Identify which cell holds the provided text, then report its (X, Y) central coordinate. 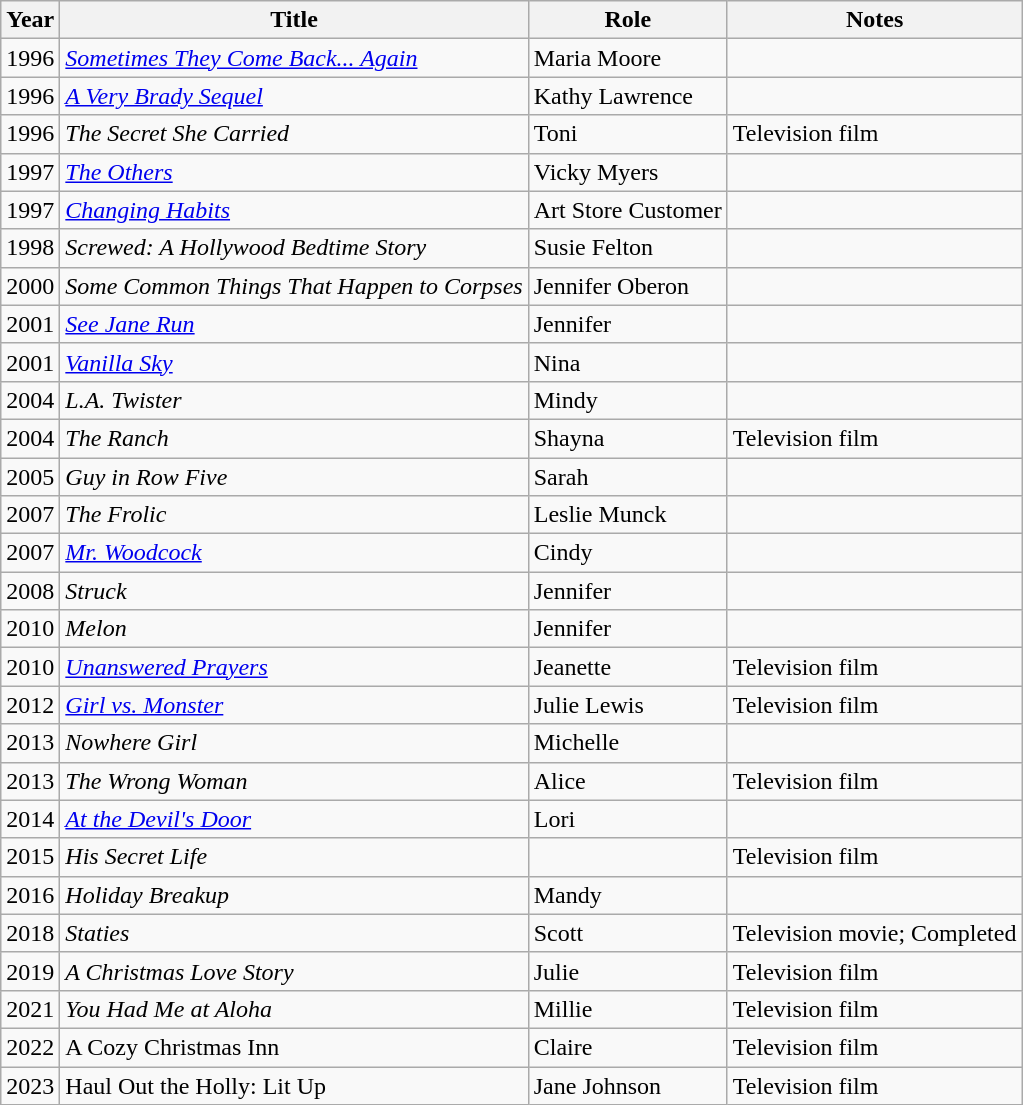
Haul Out the Holly: Lit Up (294, 1085)
Holiday Breakup (294, 895)
Shayna (628, 438)
Julie Lewis (628, 705)
Staties (294, 933)
Cindy (628, 553)
The Secret She Carried (294, 134)
Screwed: A Hollywood Bedtime Story (294, 248)
2023 (30, 1085)
Role (628, 20)
Alice (628, 781)
Unanswered Prayers (294, 667)
2000 (30, 286)
Notes (874, 20)
Girl vs. Monster (294, 705)
Susie Felton (628, 248)
2018 (30, 933)
Lori (628, 819)
2015 (30, 857)
You Had Me at Aloha (294, 1009)
Jeanette (628, 667)
2008 (30, 591)
Struck (294, 591)
Michelle (628, 743)
A Very Brady Sequel (294, 96)
2022 (30, 1047)
Maria Moore (628, 58)
Title (294, 20)
Leslie Munck (628, 515)
2019 (30, 971)
The Ranch (294, 438)
Mindy (628, 400)
2021 (30, 1009)
Vanilla Sky (294, 362)
His Secret Life (294, 857)
1998 (30, 248)
Claire (628, 1047)
Kathy Lawrence (628, 96)
The Frolic (294, 515)
Changing Habits (294, 210)
A Cozy Christmas Inn (294, 1047)
Art Store Customer (628, 210)
Nina (628, 362)
Television movie; Completed (874, 933)
See Jane Run (294, 324)
Some Common Things That Happen to Corpses (294, 286)
L.A. Twister (294, 400)
2005 (30, 477)
Millie (628, 1009)
Mr. Woodcock (294, 553)
Guy in Row Five (294, 477)
Julie (628, 971)
Jane Johnson (628, 1085)
2012 (30, 705)
Sometimes They Come Back... Again (294, 58)
2016 (30, 895)
Nowhere Girl (294, 743)
The Wrong Woman (294, 781)
Sarah (628, 477)
Toni (628, 134)
A Christmas Love Story (294, 971)
Vicky Myers (628, 172)
At the Devil's Door (294, 819)
Year (30, 20)
Jennifer Oberon (628, 286)
Mandy (628, 895)
Scott (628, 933)
The Others (294, 172)
Melon (294, 629)
2014 (30, 819)
